Output the [x, y] coordinate of the center of the cell containing the given text.  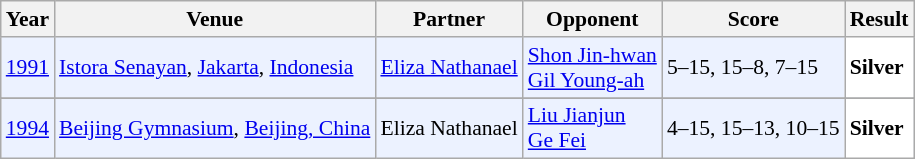
4–15, 15–13, 10–15 [754, 128]
Shon Jin-hwan Gil Young-ah [592, 68]
5–15, 15–8, 7–15 [754, 68]
Year [28, 19]
Score [754, 19]
Venue [214, 19]
Istora Senayan, Jakarta, Indonesia [214, 68]
Liu Jianjun Ge Fei [592, 128]
Opponent [592, 19]
Beijing Gymnasium, Beijing, China [214, 128]
1994 [28, 128]
Partner [448, 19]
Result [880, 19]
1991 [28, 68]
